Provide the (X, Y) coordinate of the cell's center where the given text is located.  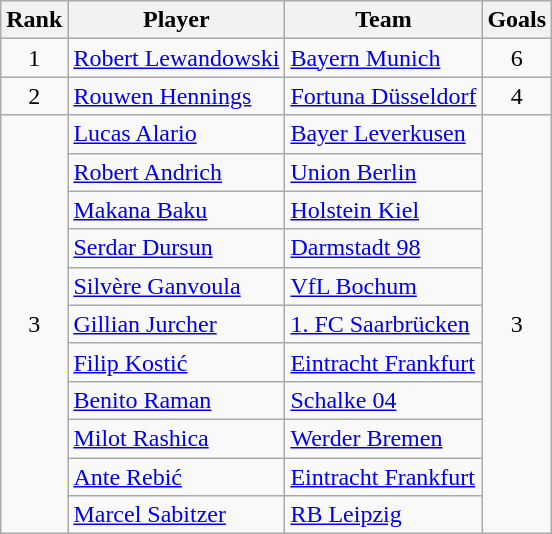
Union Berlin (384, 172)
Filip Kostić (176, 362)
Bayer Leverkusen (384, 134)
Holstein Kiel (384, 210)
Ante Rebić (176, 477)
2 (34, 96)
4 (517, 96)
Darmstadt 98 (384, 248)
6 (517, 58)
Gillian Jurcher (176, 324)
Makana Baku (176, 210)
Marcel Sabitzer (176, 515)
Rank (34, 20)
RB Leipzig (384, 515)
Goals (517, 20)
Bayern Munich (384, 58)
Fortuna Düsseldorf (384, 96)
1. FC Saarbrücken (384, 324)
Rouwen Hennings (176, 96)
Lucas Alario (176, 134)
Milot Rashica (176, 438)
Silvère Ganvoula (176, 286)
Player (176, 20)
Werder Bremen (384, 438)
Benito Raman (176, 400)
Schalke 04 (384, 400)
1 (34, 58)
Robert Andrich (176, 172)
Robert Lewandowski (176, 58)
Serdar Dursun (176, 248)
Team (384, 20)
VfL Bochum (384, 286)
